Determine the (x, y) coordinate at the center of the cell enclosing the given text.  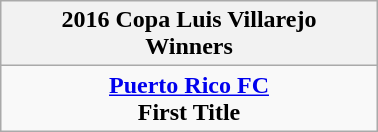
2016 Copa Luis VillarejoWinners (189, 34)
Puerto Rico FCFirst Title (189, 98)
